Search for the cell housing the specified text and yield its [X, Y] center coordinate. 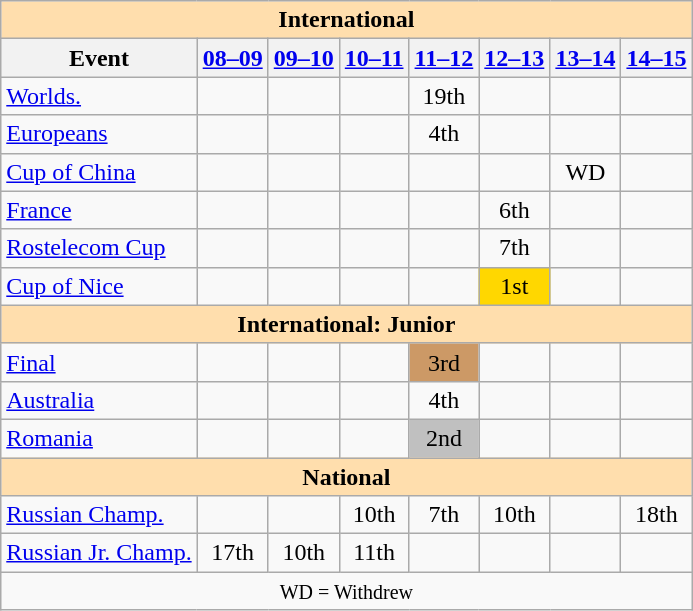
Worlds. [99, 96]
12–13 [514, 58]
International [346, 20]
WD [586, 172]
Rostelecom Cup [99, 248]
Final [99, 362]
Russian Jr. Champ. [99, 553]
18th [656, 515]
1st [514, 286]
WD = Withdrew [346, 591]
6th [514, 210]
National [346, 477]
14–15 [656, 58]
International: Junior [346, 324]
17th [232, 553]
Event [99, 58]
Russian Champ. [99, 515]
France [99, 210]
Australia [99, 400]
3rd [444, 362]
2nd [444, 438]
11–12 [444, 58]
10–11 [374, 58]
19th [444, 96]
09–10 [304, 58]
Cup of China [99, 172]
Europeans [99, 134]
11th [374, 553]
13–14 [586, 58]
08–09 [232, 58]
Cup of Nice [99, 286]
Romania [99, 438]
